Pinpoint the cell where the given text exists, returning its [X, Y] midpoint coordinate. 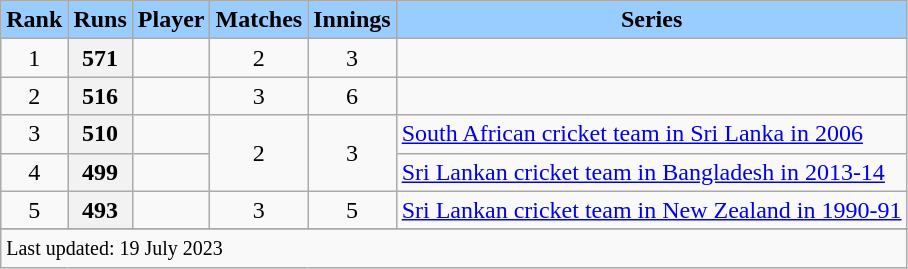
Sri Lankan cricket team in New Zealand in 1990-91 [652, 210]
Innings [352, 20]
Last updated: 19 July 2023 [454, 248]
South African cricket team in Sri Lanka in 2006 [652, 134]
4 [34, 172]
Sri Lankan cricket team in Bangladesh in 2013-14 [652, 172]
516 [100, 96]
Rank [34, 20]
6 [352, 96]
571 [100, 58]
493 [100, 210]
Series [652, 20]
Player [171, 20]
Runs [100, 20]
499 [100, 172]
Matches [259, 20]
510 [100, 134]
1 [34, 58]
